Search for the cell housing the specified text and yield its [X, Y] center coordinate. 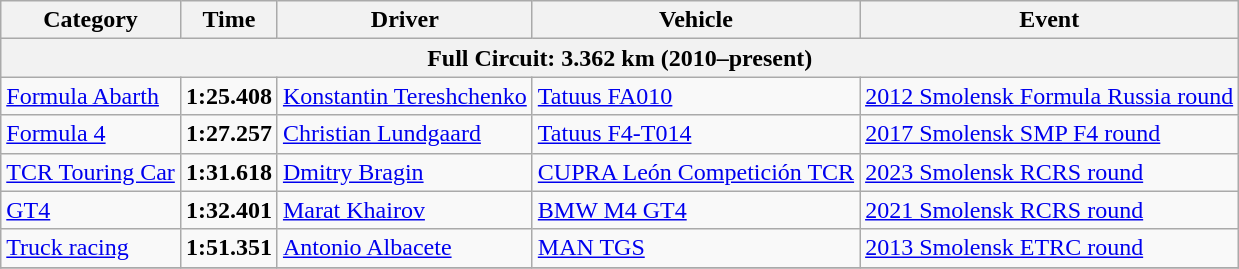
Marat Khairov [404, 210]
Full Circuit: 3.362 km (2010–present) [620, 58]
MAN TGS [696, 248]
2023 Smolensk RCRS round [1050, 172]
GT4 [91, 210]
1:27.257 [228, 134]
1:32.401 [228, 210]
Dmitry Bragin [404, 172]
TCR Touring Car [91, 172]
Category [91, 20]
Driver [404, 20]
Tatuus FA010 [696, 96]
Formula Abarth [91, 96]
2021 Smolensk RCRS round [1050, 210]
CUPRA León Competición TCR [696, 172]
Time [228, 20]
Formula 4 [91, 134]
1:25.408 [228, 96]
Truck racing [91, 248]
1:51.351 [228, 248]
Tatuus F4-T014 [696, 134]
Christian Lundgaard [404, 134]
2012 Smolensk Formula Russia round [1050, 96]
2013 Smolensk ETRC round [1050, 248]
Vehicle [696, 20]
1:31.618 [228, 172]
Antonio Albacete [404, 248]
Konstantin Tereshchenko [404, 96]
Event [1050, 20]
2017 Smolensk SMP F4 round [1050, 134]
BMW M4 GT4 [696, 210]
